Capture the cell that displays the provided text and extract its [x, y] central coordinate. 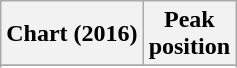
Chart (2016) [72, 34]
Peak position [189, 34]
